Provide the [x, y] coordinate of the cell's center where the given text is located.  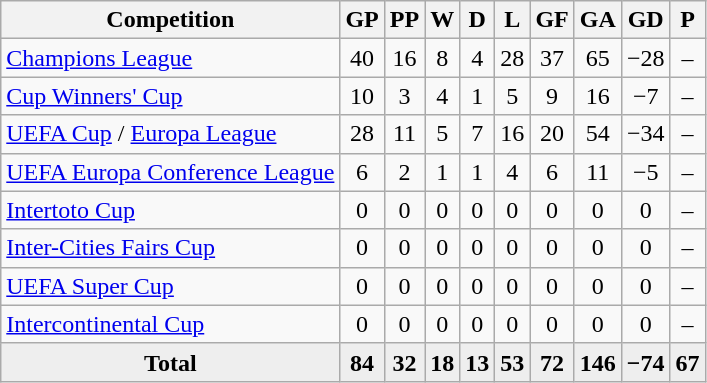
GA [598, 20]
Champions League [170, 58]
40 [362, 58]
−34 [646, 134]
3 [404, 96]
UEFA Cup / Europa League [170, 134]
UEFA Super Cup [170, 286]
54 [598, 134]
GF [552, 20]
Intertoto Cup [170, 210]
84 [362, 362]
Inter-Cities Fairs Cup [170, 248]
Cup Winners' Cup [170, 96]
8 [442, 58]
10 [362, 96]
−28 [646, 58]
13 [478, 362]
67 [688, 362]
53 [512, 362]
−5 [646, 172]
−7 [646, 96]
9 [552, 96]
PP [404, 20]
W [442, 20]
GP [362, 20]
146 [598, 362]
−74 [646, 362]
GD [646, 20]
65 [598, 58]
18 [442, 362]
P [688, 20]
L [512, 20]
UEFA Europa Conference League [170, 172]
D [478, 20]
7 [478, 134]
32 [404, 362]
Intercontinental Cup [170, 324]
2 [404, 172]
72 [552, 362]
Competition [170, 20]
20 [552, 134]
Total [170, 362]
37 [552, 58]
